Provide the [x, y] coordinate of the cell's center where the given text is located.  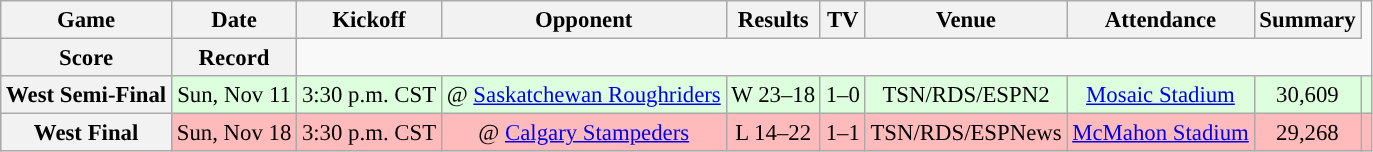
McMahon Stadium [1160, 133]
Score [86, 58]
TV [842, 20]
Kickoff [370, 20]
L 14–22 [773, 133]
Venue [966, 20]
West Semi-Final [86, 95]
Results [773, 20]
Mosaic Stadium [1160, 95]
Opponent [584, 20]
Attendance [1160, 20]
Record [234, 58]
TSN/RDS/ESPN2 [966, 95]
@ Saskatchewan Roughriders [584, 95]
Sun, Nov 18 [234, 133]
West Final [86, 133]
Sun, Nov 11 [234, 95]
TSN/RDS/ESPNews [966, 133]
1–1 [842, 133]
Summary [1308, 20]
Game [86, 20]
@ Calgary Stampeders [584, 133]
W 23–18 [773, 95]
1–0 [842, 95]
30,609 [1308, 95]
29,268 [1308, 133]
Date [234, 20]
